Capture the cell that displays the provided text and extract its [x, y] central coordinate. 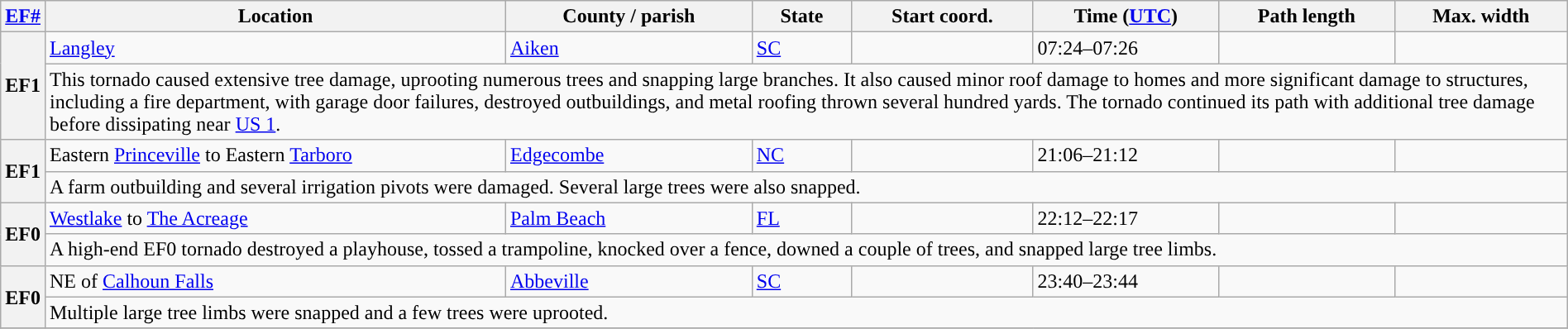
Max. width [1480, 17]
A farm outbuilding and several irrigation pivots were damaged. Several large trees were also snapped. [806, 187]
Langley [275, 48]
Abbeville [629, 281]
FL [801, 218]
Path length [1307, 17]
NE of Calhoun Falls [275, 281]
State [801, 17]
Time (UTC) [1126, 17]
21:06–21:12 [1126, 155]
Aiken [629, 48]
NC [801, 155]
07:24–07:26 [1126, 48]
Palm Beach [629, 218]
Multiple large tree limbs were snapped and a few trees were uprooted. [806, 312]
Location [275, 17]
Eastern Princeville to Eastern Tarboro [275, 155]
A high-end EF0 tornado destroyed a playhouse, tossed a trampoline, knocked over a fence, downed a couple of trees, and snapped large tree limbs. [806, 250]
22:12–22:17 [1126, 218]
County / parish [629, 17]
EF# [23, 17]
23:40–23:44 [1126, 281]
Edgecombe [629, 155]
Westlake to The Acreage [275, 218]
Start coord. [943, 17]
